For the text-containing cell, return its midpoint in [X, Y] coordinate format. 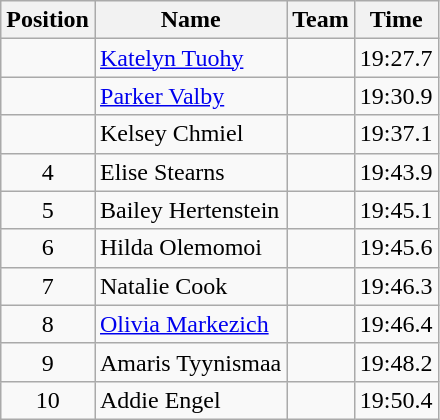
5 [48, 210]
19:45.1 [396, 210]
19:46.4 [396, 324]
19:45.6 [396, 248]
Olivia Markezich [190, 324]
10 [48, 400]
19:43.9 [396, 172]
9 [48, 362]
Natalie Cook [190, 286]
Katelyn Tuohy [190, 58]
Amaris Tyynismaa [190, 362]
Bailey Hertenstein [190, 210]
7 [48, 286]
Parker Valby [190, 96]
Kelsey Chmiel [190, 134]
Elise Stearns [190, 172]
19:27.7 [396, 58]
4 [48, 172]
Team [321, 20]
6 [48, 248]
19:48.2 [396, 362]
Time [396, 20]
Name [190, 20]
Hilda Olemomoi [190, 248]
19:30.9 [396, 96]
19:37.1 [396, 134]
19:46.3 [396, 286]
19:50.4 [396, 400]
8 [48, 324]
Addie Engel [190, 400]
Position [48, 20]
